For the text-containing cell, return its midpoint in (x, y) coordinate format. 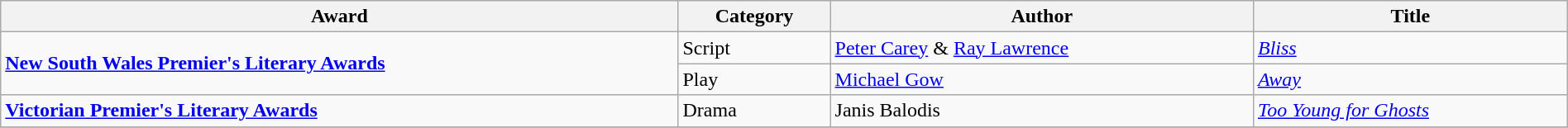
Bliss (1410, 48)
Award (339, 17)
Janis Balodis (1042, 111)
Away (1410, 79)
Too Young for Ghosts (1410, 111)
Peter Carey & Ray Lawrence (1042, 48)
Author (1042, 17)
Script (754, 48)
Play (754, 79)
Category (754, 17)
Michael Gow (1042, 79)
Title (1410, 17)
Victorian Premier's Literary Awards (339, 111)
New South Wales Premier's Literary Awards (339, 64)
Drama (754, 111)
